Scan for the cell matching the given text and deliver its (x, y) coordinate at center. 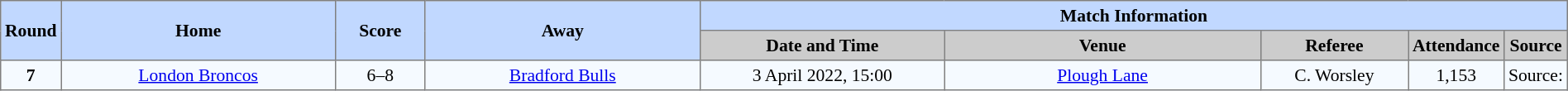
Plough Lane (1102, 75)
1,153 (1456, 75)
Venue (1102, 45)
Source: (1537, 75)
6–8 (380, 75)
Attendance (1456, 45)
Match Information (1135, 16)
3 April 2022, 15:00 (823, 75)
Score (380, 31)
C. Worsley (1335, 75)
Bradford Bulls (562, 75)
Away (562, 31)
London Broncos (198, 75)
Referee (1335, 45)
Home (198, 31)
Round (31, 31)
Date and Time (823, 45)
7 (31, 75)
Source (1537, 45)
